Extract the (X, Y) coordinate from the center of the cell holding the provided text.  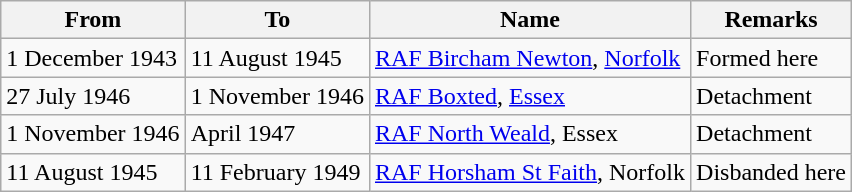
RAF Boxted, Essex (530, 96)
RAF Horsham St Faith, Norfolk (530, 172)
27 July 1946 (93, 96)
11 February 1949 (277, 172)
Disbanded here (772, 172)
Formed here (772, 58)
Remarks (772, 20)
Name (530, 20)
RAF North Weald, Essex (530, 134)
RAF Bircham Newton, Norfolk (530, 58)
April 1947 (277, 134)
From (93, 20)
1 December 1943 (93, 58)
To (277, 20)
